Determine the (x, y) coordinate at the center of the cell enclosing the given text.  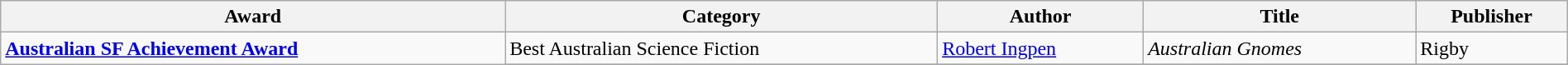
Australian SF Achievement Award (253, 48)
Award (253, 17)
Title (1280, 17)
Author (1040, 17)
Publisher (1492, 17)
Category (721, 17)
Best Australian Science Fiction (721, 48)
Australian Gnomes (1280, 48)
Rigby (1492, 48)
Robert Ingpen (1040, 48)
